For the text-containing cell, return its midpoint in (x, y) coordinate format. 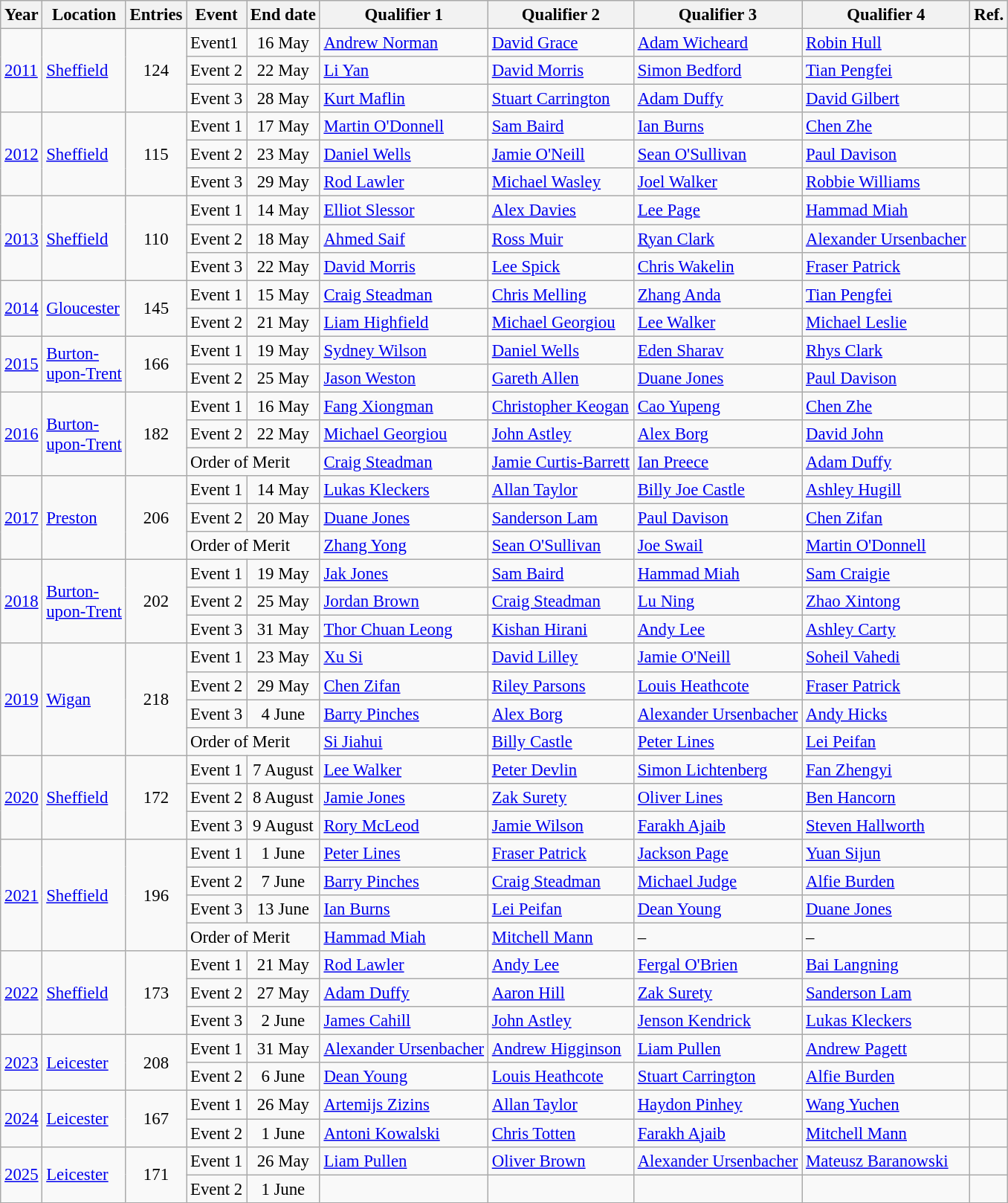
202 (156, 602)
Jamie Jones (404, 798)
Event (217, 15)
Gloucester (84, 308)
Jenson Kendrick (717, 1021)
2016 (22, 434)
Eden Sharav (717, 350)
Chris Melling (560, 294)
2025 (22, 1175)
Zhang Anda (717, 294)
Ryan Clark (717, 239)
Alex Davies (560, 210)
Qualifier 2 (560, 15)
Sam Craigie (886, 574)
Chris Wakelin (717, 266)
Ref. (989, 15)
David Grace (560, 43)
2024 (22, 1118)
Aaron Hill (560, 993)
Oliver Brown (560, 1161)
Preston (84, 517)
15 May (284, 294)
Rhys Clark (886, 350)
Wang Yuchen (886, 1105)
18 May (284, 239)
Yuan Sijun (886, 854)
Wigan (84, 700)
8 August (284, 798)
2022 (22, 993)
218 (156, 700)
Andy Hicks (886, 714)
Zhang Yong (404, 546)
173 (156, 993)
Fergal O'Brien (717, 965)
Oliver Lines (717, 798)
2015 (22, 364)
Fan Zhengyi (886, 770)
Mateusz Baranowski (886, 1161)
Simon Lichtenberg (717, 770)
182 (156, 434)
David John (886, 434)
Riley Parsons (560, 686)
Antoni Kowalski (404, 1133)
Ian Preece (717, 462)
Jason Weston (404, 378)
7 August (284, 770)
28 May (284, 99)
Event1 (217, 43)
206 (156, 517)
Chris Totten (560, 1133)
Michael Judge (717, 881)
124 (156, 71)
4 June (284, 714)
Ben Hancorn (886, 798)
Artemijs Zizins (404, 1105)
Sydney Wilson (404, 350)
2012 (22, 155)
Christopher Keogan (560, 406)
9 August (284, 825)
Robin Hull (886, 43)
Ashley Hugill (886, 490)
27 May (284, 993)
Jackson Page (717, 854)
Zhao Xintong (886, 601)
Rory McLeod (404, 825)
Qualifier 1 (404, 15)
20 May (284, 518)
Fang Xiongman (404, 406)
115 (156, 155)
7 June (284, 881)
Liam Highfield (404, 322)
Qualifier 4 (886, 15)
James Cahill (404, 1021)
2023 (22, 1063)
Gareth Allen (560, 378)
2011 (22, 71)
Soheil Vahedi (886, 658)
Ahmed Saif (404, 239)
Andrew Higginson (560, 1049)
Cao Yupeng (717, 406)
Year (22, 15)
Bai Langning (886, 965)
End date (284, 15)
Kurt Maflin (404, 99)
Michael Wasley (560, 182)
David Lilley (560, 658)
Simon Bedford (717, 71)
172 (156, 797)
Thor Chuan Leong (404, 630)
Lee Spick (560, 266)
110 (156, 238)
2 June (284, 1021)
6 June (284, 1077)
Billy Joe Castle (717, 490)
Lu Ning (717, 601)
2019 (22, 700)
167 (156, 1118)
Jamie Curtis-Barrett (560, 462)
Robbie Williams (886, 182)
Lee Page (717, 210)
Billy Castle (560, 741)
166 (156, 364)
Joe Swail (717, 546)
Xu Si (404, 658)
Li Yan (404, 71)
2013 (22, 238)
Entries (156, 15)
Andrew Pagett (886, 1049)
2020 (22, 797)
17 May (284, 126)
2018 (22, 602)
Ross Muir (560, 239)
Kishan Hirani (560, 630)
13 June (284, 909)
Steven Hallworth (886, 825)
2014 (22, 308)
171 (156, 1175)
145 (156, 308)
Joel Walker (717, 182)
208 (156, 1063)
Ashley Carty (886, 630)
Si Jiahui (404, 741)
Elliot Slessor (404, 210)
Peter Devlin (560, 770)
Michael Leslie (886, 322)
Adam Wicheard (717, 43)
Jordan Brown (404, 601)
Qualifier 3 (717, 15)
196 (156, 895)
Andrew Norman (404, 43)
Jak Jones (404, 574)
Jamie Wilson (560, 825)
2021 (22, 895)
David Gilbert (886, 99)
Haydon Pinhey (717, 1105)
Location (84, 15)
2017 (22, 517)
